Identify which cell holds the provided text, then report its [x, y] central coordinate. 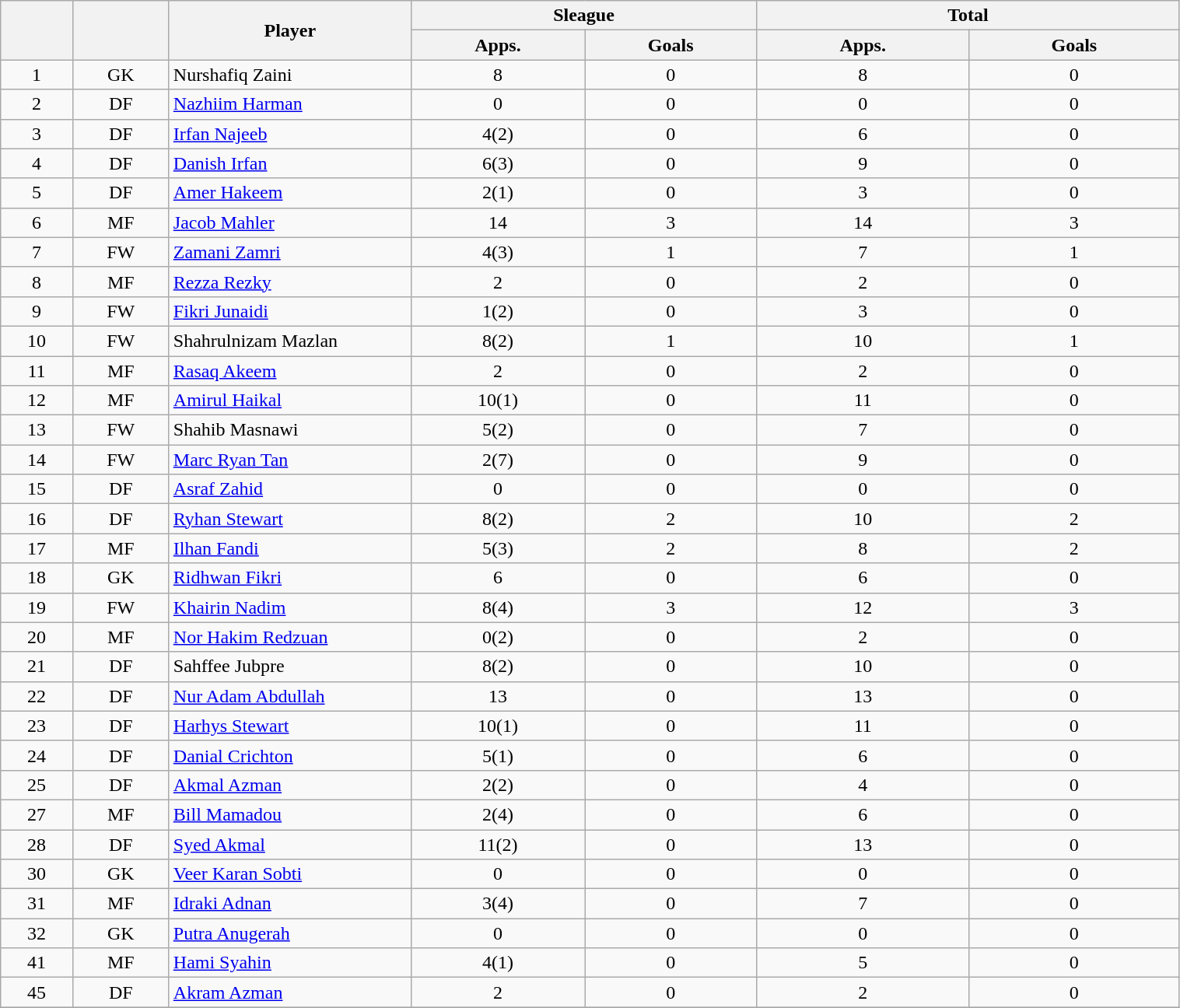
31 [37, 904]
41 [37, 963]
28 [37, 844]
19 [37, 607]
Harhys Stewart [289, 726]
23 [37, 726]
15 [37, 489]
Syed Akmal [289, 844]
8(4) [498, 607]
Player [289, 30]
Ridhwan Fikri [289, 578]
Khairin Nadim [289, 607]
Sahffee Jubpre [289, 667]
Total [968, 16]
Ryhan Stewart [289, 519]
5(2) [498, 430]
Zamani Zamri [289, 252]
0(2) [498, 637]
Marc Ryan Tan [289, 460]
Sleague [583, 16]
Fikri Junaidi [289, 311]
Bill Mamadou [289, 814]
24 [37, 755]
Amirul Haikal [289, 401]
Veer Karan Sobti [289, 874]
4(1) [498, 963]
Nurshafiq Zaini [289, 75]
Nur Adam Abdullah [289, 696]
Akmal Azman [289, 785]
Jacob Mahler [289, 222]
2(1) [498, 193]
16 [37, 519]
2(2) [498, 785]
20 [37, 637]
Danial Crichton [289, 755]
27 [37, 814]
Akram Azman [289, 992]
6(3) [498, 163]
32 [37, 933]
5(3) [498, 548]
30 [37, 874]
Shahrulnizam Mazlan [289, 341]
Rezza Rezky [289, 282]
2(4) [498, 814]
Danish Irfan [289, 163]
4(3) [498, 252]
45 [37, 992]
Putra Anugerah [289, 933]
2(7) [498, 460]
11(2) [498, 844]
Shahib Masnawi [289, 430]
Ilhan Fandi [289, 548]
22 [37, 696]
3(4) [498, 904]
18 [37, 578]
4(2) [498, 134]
5(1) [498, 755]
1(2) [498, 311]
Idraki Adnan [289, 904]
21 [37, 667]
Nor Hakim Redzuan [289, 637]
Rasaq Akeem [289, 371]
Nazhiim Harman [289, 104]
Irfan Najeeb [289, 134]
25 [37, 785]
17 [37, 548]
Asraf Zahid [289, 489]
Amer Hakeem [289, 193]
Hami Syahin [289, 963]
